Extract the [x, y] coordinate from the center of the cell holding the provided text.  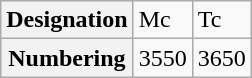
Mc [162, 20]
Tc [222, 20]
3550 [162, 58]
Numbering [67, 58]
3650 [222, 58]
Designation [67, 20]
